Output the [X, Y] coordinate of the center of the cell containing the given text.  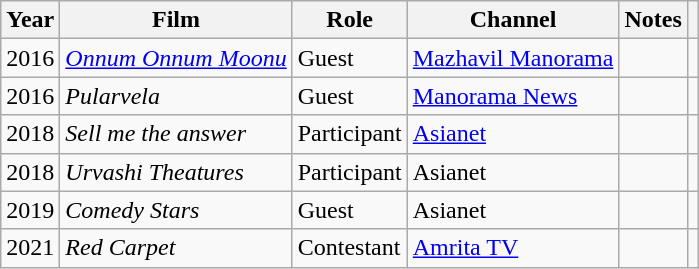
Pularvela [176, 96]
Red Carpet [176, 248]
2019 [30, 210]
Mazhavil Manorama [513, 58]
Channel [513, 20]
Onnum Onnum Moonu [176, 58]
Film [176, 20]
Comedy Stars [176, 210]
Urvashi Theatures [176, 172]
2021 [30, 248]
Manorama News [513, 96]
Amrita TV [513, 248]
Sell me the answer [176, 134]
Role [350, 20]
Year [30, 20]
Contestant [350, 248]
Notes [653, 20]
